From the cell containing the given text, extract its center point as [x, y] coordinate. 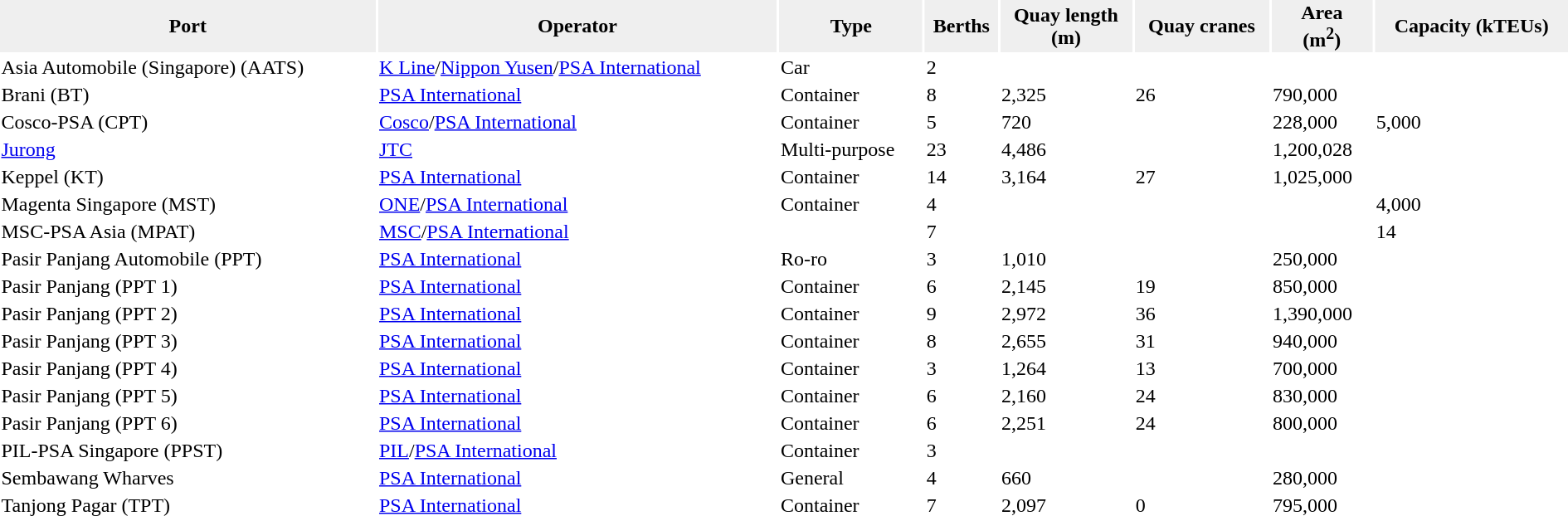
Cosco-PSA (CPT) [187, 122]
PIL/PSA International [577, 450]
Brani (BT) [187, 95]
Jurong [187, 149]
Pasir Panjang Automobile (PPT) [187, 259]
720 [1067, 122]
Area(m2) [1322, 27]
2,160 [1067, 396]
Pasir Panjang (PPT 4) [187, 368]
2,251 [1067, 423]
2,325 [1067, 95]
280,000 [1322, 478]
2 [961, 67]
Car [851, 67]
Operator [577, 27]
23 [961, 149]
Pasir Panjang (PPT 6) [187, 423]
2,145 [1067, 286]
36 [1201, 314]
Pasir Panjang (PPT 5) [187, 396]
1,025,000 [1322, 177]
228,000 [1322, 122]
Pasir Panjang (PPT 1) [187, 286]
PIL-PSA Singapore (PPST) [187, 450]
5 [961, 122]
790,000 [1322, 95]
Asia Automobile (Singapore) (AATS) [187, 67]
2,655 [1067, 341]
JTC [577, 149]
4,486 [1067, 149]
Port [187, 27]
Ro-ro [851, 259]
Berths [961, 27]
1,010 [1067, 259]
31 [1201, 341]
4,000 [1472, 204]
660 [1067, 478]
Multi-purpose [851, 149]
MSC-PSA Asia (MPAT) [187, 231]
Quay length(m) [1067, 27]
26 [1201, 95]
1,200,028 [1322, 149]
27 [1201, 177]
700,000 [1322, 368]
General [851, 478]
19 [1201, 286]
800,000 [1322, 423]
7 [961, 231]
Sembawang Wharves [187, 478]
Cosco/PSA International [577, 122]
Type [851, 27]
Quay cranes [1201, 27]
13 [1201, 368]
1,390,000 [1322, 314]
1,264 [1067, 368]
Magenta Singapore (MST) [187, 204]
2,972 [1067, 314]
940,000 [1322, 341]
250,000 [1322, 259]
5,000 [1472, 122]
Keppel (KT) [187, 177]
9 [961, 314]
ONE/PSA International [577, 204]
Pasir Panjang (PPT 2) [187, 314]
850,000 [1322, 286]
Pasir Panjang (PPT 3) [187, 341]
3,164 [1067, 177]
K Line/Nippon Yusen/PSA International [577, 67]
MSC/PSA International [577, 231]
830,000 [1322, 396]
Capacity (kTEUs) [1472, 27]
